For the text-containing cell, return its midpoint in (x, y) coordinate format. 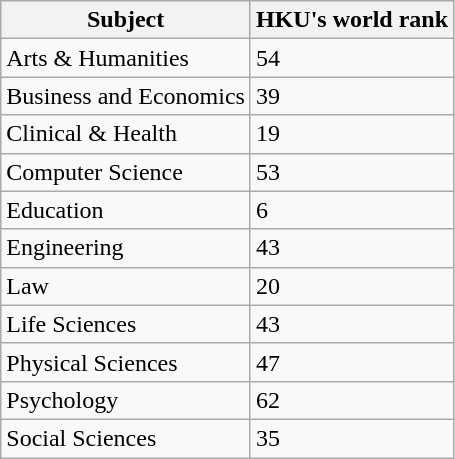
19 (352, 134)
Business and Economics (126, 96)
Clinical & Health (126, 134)
53 (352, 172)
Law (126, 286)
20 (352, 286)
39 (352, 96)
35 (352, 438)
Computer Science (126, 172)
Engineering (126, 248)
Psychology (126, 400)
62 (352, 400)
Physical Sciences (126, 362)
Arts & Humanities (126, 58)
Education (126, 210)
Life Sciences (126, 324)
47 (352, 362)
54 (352, 58)
Subject (126, 20)
HKU's world rank (352, 20)
6 (352, 210)
Social Sciences (126, 438)
